Locate the cell with the specified text and output its [x, y] center coordinate. 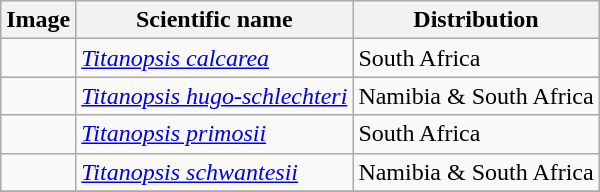
Titanopsis schwantesii [214, 172]
Image [38, 20]
Distribution [476, 20]
Titanopsis calcarea [214, 58]
Titanopsis hugo-schlechteri [214, 96]
Scientific name [214, 20]
Titanopsis primosii [214, 134]
